Output the (X, Y) coordinate of the center of the cell containing the given text.  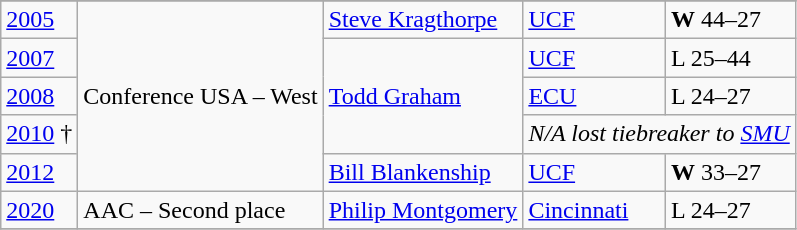
L 25–44 (730, 58)
2005 (40, 20)
2010 † (40, 134)
2007 (40, 58)
Conference USA – West (200, 96)
W 44–27 (730, 20)
Bill Blankenship (423, 172)
2020 (40, 210)
N/A lost tiebreaker to SMU (659, 134)
Steve Kragthorpe (423, 20)
W 33–27 (730, 172)
Todd Graham (423, 96)
2008 (40, 96)
AAC – Second place (200, 210)
2012 (40, 172)
Philip Montgomery (423, 210)
Cincinnati (594, 210)
ECU (594, 96)
